Capture the cell that displays the provided text and extract its (x, y) central coordinate. 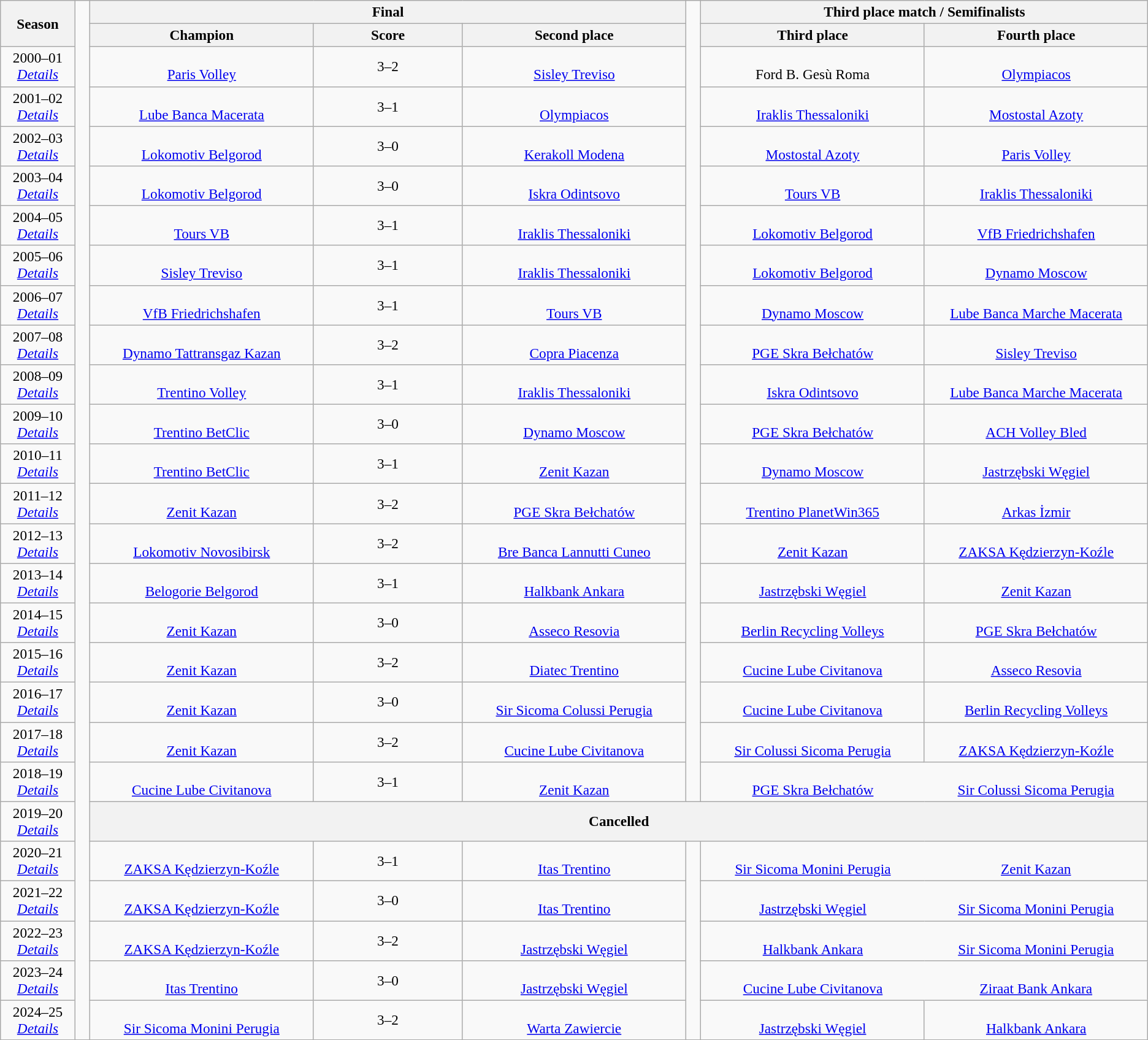
Arkas İzmir (1036, 503)
2005–06Details (38, 265)
2008–09Details (38, 384)
Fourth place (1036, 35)
Champion (202, 35)
Diatec Trentino (574, 662)
2015–16Details (38, 662)
2016–17Details (38, 702)
Lube Banca Macerata (202, 107)
2010–11Details (38, 464)
2022–23Details (38, 941)
2024–25Details (38, 1020)
2020–21Details (38, 861)
2006–07Details (38, 305)
2003–04Details (38, 185)
2007–08Details (38, 345)
2017–18Details (38, 742)
2023–24Details (38, 980)
2000–01Details (38, 66)
Trentino PlanetWin365 (813, 503)
2018–19Details (38, 781)
Third place match / Semifinalists (925, 12)
Second place (574, 35)
2004–05Details (38, 226)
Sir Sicoma Colussi Perugia (574, 702)
2012–13Details (38, 543)
Final (388, 12)
Third place (813, 35)
2011–12Details (38, 503)
Lokomotiv Novosibirsk (202, 543)
Ford B. Gesù Roma (813, 66)
2019–20Details (38, 822)
Score (388, 35)
Bre Banca Lannutti Cuneo (574, 543)
Kerakoll Modena (574, 146)
Cancelled (619, 822)
Warta Zawiercie (574, 1020)
Belogorie Belgorod (202, 583)
2009–10Details (38, 424)
2002–03Details (38, 146)
Copra Piacenza (574, 345)
2014–15Details (38, 623)
Dynamo Tattransgaz Kazan (202, 345)
ACH Volley Bled (1036, 424)
Ziraat Bank Ankara (1036, 980)
Trentino Volley (202, 384)
Season (38, 23)
2013–14Details (38, 583)
2021–22Details (38, 900)
2001–02Details (38, 107)
